Scan for the cell matching the given text and deliver its [X, Y] coordinate at center. 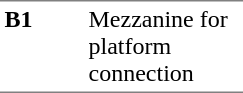
B1 [42, 46]
Mezzanine for platform connection [164, 46]
